Find where the given text appears and provide that cell's center as [x, y] coordinate. 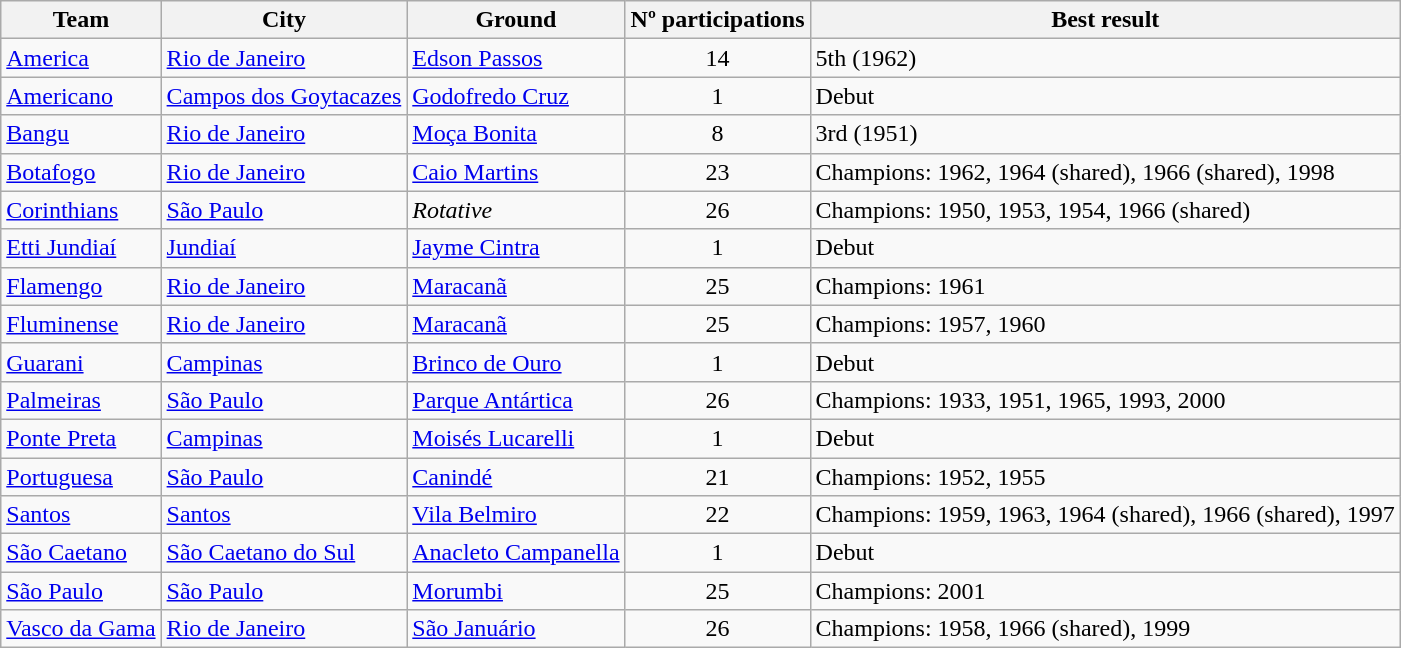
America [81, 58]
Guarani [81, 362]
São Januário [516, 629]
Morumbi [516, 591]
City [284, 20]
Bangu [81, 134]
Canindé [516, 477]
Caio Martins [516, 172]
Vila Belmiro [516, 515]
22 [718, 515]
5th (1962) [1105, 58]
Moça Bonita [516, 134]
Corinthians [81, 210]
Rotative [516, 210]
Moisés Lucarelli [516, 438]
Champions: 1952, 1955 [1105, 477]
Portuguesa [81, 477]
Ponte Preta [81, 438]
Champions: 2001 [1105, 591]
Jayme Cintra [516, 248]
Etti Jundiaí [81, 248]
Champions: 1959, 1963, 1964 (shared), 1966 (shared), 1997 [1105, 515]
14 [718, 58]
Fluminense [81, 324]
São Caetano do Sul [284, 553]
Vasco da Gama [81, 629]
21 [718, 477]
São Caetano [81, 553]
Champions: 1958, 1966 (shared), 1999 [1105, 629]
Anacleto Campanella [516, 553]
Champions: 1957, 1960 [1105, 324]
Palmeiras [81, 400]
Ground [516, 20]
Campos dos Goytacazes [284, 96]
Champions: 1962, 1964 (shared), 1966 (shared), 1998 [1105, 172]
Parque Antártica [516, 400]
Best result [1105, 20]
Edson Passos [516, 58]
3rd (1951) [1105, 134]
8 [718, 134]
Godofredo Cruz [516, 96]
Flamengo [81, 286]
Champions: 1933, 1951, 1965, 1993, 2000 [1105, 400]
Jundiaí [284, 248]
Nº participations [718, 20]
Botafogo [81, 172]
23 [718, 172]
Americano [81, 96]
Brinco de Ouro [516, 362]
Champions: 1950, 1953, 1954, 1966 (shared) [1105, 210]
Champions: 1961 [1105, 286]
Team [81, 20]
